Return the [X, Y] coordinate for the center point of the cell that contains the specified text.  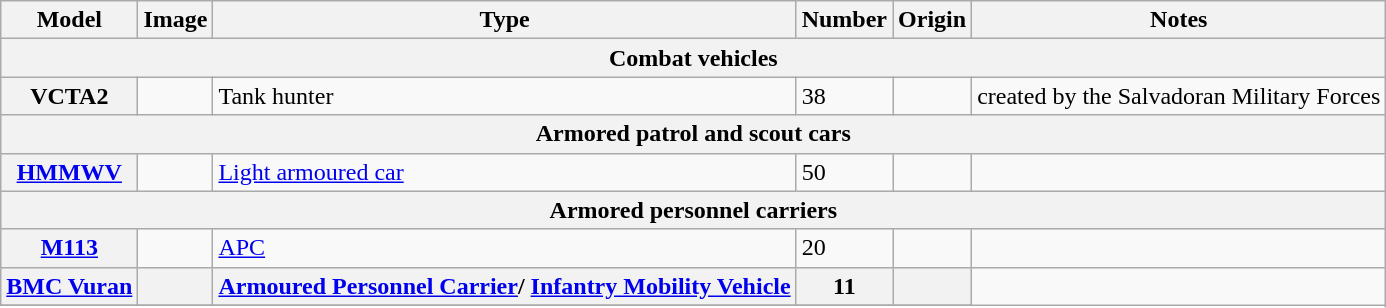
Tank hunter [504, 96]
38 [844, 96]
APC [504, 248]
Armoured Personnel Carrier/ Infantry Mobility Vehicle [504, 286]
Image [176, 20]
50 [844, 172]
Armored personnel carriers [694, 210]
HMMWV [70, 172]
Armored patrol and scout cars [694, 134]
created by the Salvadoran Military Forces [1179, 96]
Notes [1179, 20]
Number [844, 20]
VCTA2 [70, 96]
Origin [932, 20]
Model [70, 20]
Type [504, 20]
Light armoured car [504, 172]
BMC Vuran [70, 286]
Combat vehicles [694, 58]
M113 [70, 248]
11 [844, 286]
20 [844, 248]
